Return the [X, Y] coordinate for the center point of the cell that contains the specified text.  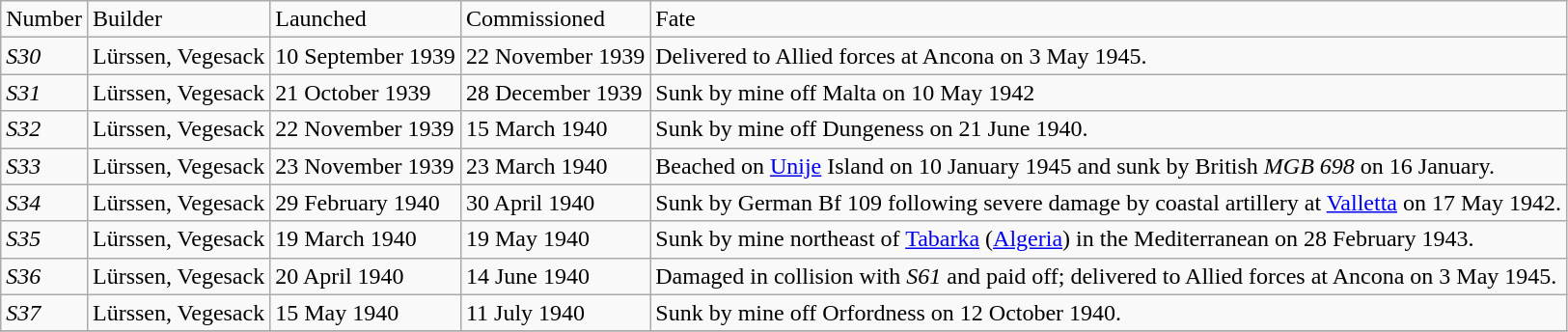
Builder [178, 19]
S34 [44, 203]
Sunk by mine off Dungeness on 21 June 1940. [1109, 129]
S37 [44, 313]
Number [44, 19]
19 March 1940 [366, 239]
S32 [44, 129]
29 February 1940 [366, 203]
28 December 1939 [555, 93]
Sunk by German Bf 109 following severe damage by coastal artillery at Valletta on 17 May 1942. [1109, 203]
S31 [44, 93]
Damaged in collision with S61 and paid off; delivered to Allied forces at Ancona on 3 May 1945. [1109, 276]
20 April 1940 [366, 276]
23 March 1940 [555, 166]
23 November 1939 [366, 166]
15 May 1940 [366, 313]
10 September 1939 [366, 56]
Delivered to Allied forces at Ancona on 3 May 1945. [1109, 56]
Fate [1109, 19]
S30 [44, 56]
19 May 1940 [555, 239]
S36 [44, 276]
14 June 1940 [555, 276]
Beached on Unije Island on 10 January 1945 and sunk by British MGB 698 on 16 January. [1109, 166]
S35 [44, 239]
Sunk by mine off Orfordness on 12 October 1940. [1109, 313]
Commissioned [555, 19]
15 March 1940 [555, 129]
S33 [44, 166]
Sunk by mine northeast of Tabarka (Algeria) in the Mediterranean on 28 February 1943. [1109, 239]
30 April 1940 [555, 203]
11 July 1940 [555, 313]
21 October 1939 [366, 93]
Sunk by mine off Malta on 10 May 1942 [1109, 93]
Launched [366, 19]
